Locate the cell with the specified text and output its [x, y] center coordinate. 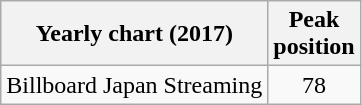
Yearly chart (2017) [134, 34]
Billboard Japan Streaming [134, 85]
78 [314, 85]
Peakposition [314, 34]
